For the text-containing cell, return its midpoint in (x, y) coordinate format. 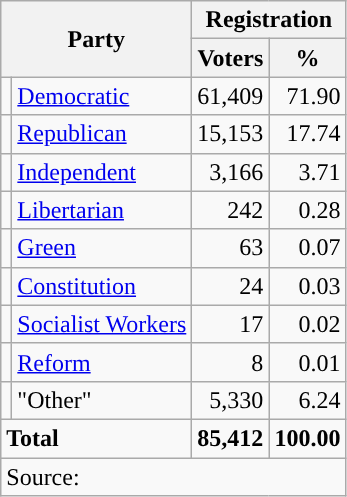
0.03 (308, 286)
15,153 (230, 134)
0.07 (308, 248)
3.71 (308, 172)
Republican (102, 134)
71.90 (308, 96)
24 (230, 286)
Voters (230, 58)
63 (230, 248)
8 (230, 362)
6.24 (308, 400)
0.01 (308, 362)
85,412 (230, 438)
17 (230, 324)
0.28 (308, 210)
% (308, 58)
Reform (102, 362)
Constitution (102, 286)
0.02 (308, 324)
Socialist Workers (102, 324)
3,166 (230, 172)
17.74 (308, 134)
"Other" (102, 400)
242 (230, 210)
Green (102, 248)
61,409 (230, 96)
Source: (174, 477)
100.00 (308, 438)
Democratic (102, 96)
Party (96, 39)
Registration (269, 20)
5,330 (230, 400)
Independent (102, 172)
Libertarian (102, 210)
Total (96, 438)
